Identify which cell holds the provided text, then report its (X, Y) central coordinate. 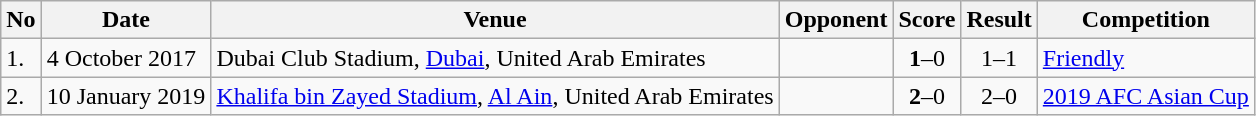
Result (999, 20)
Opponent (836, 20)
Dubai Club Stadium, Dubai, United Arab Emirates (495, 58)
Date (126, 20)
Venue (495, 20)
2019 AFC Asian Cup (1146, 96)
10 January 2019 (126, 96)
1–1 (999, 58)
4 October 2017 (126, 58)
Khalifa bin Zayed Stadium, Al Ain, United Arab Emirates (495, 96)
Friendly (1146, 58)
No (21, 20)
Score (927, 20)
1. (21, 58)
2. (21, 96)
Competition (1146, 20)
1–0 (927, 58)
